From the cell containing the given text, extract its center point as [x, y] coordinate. 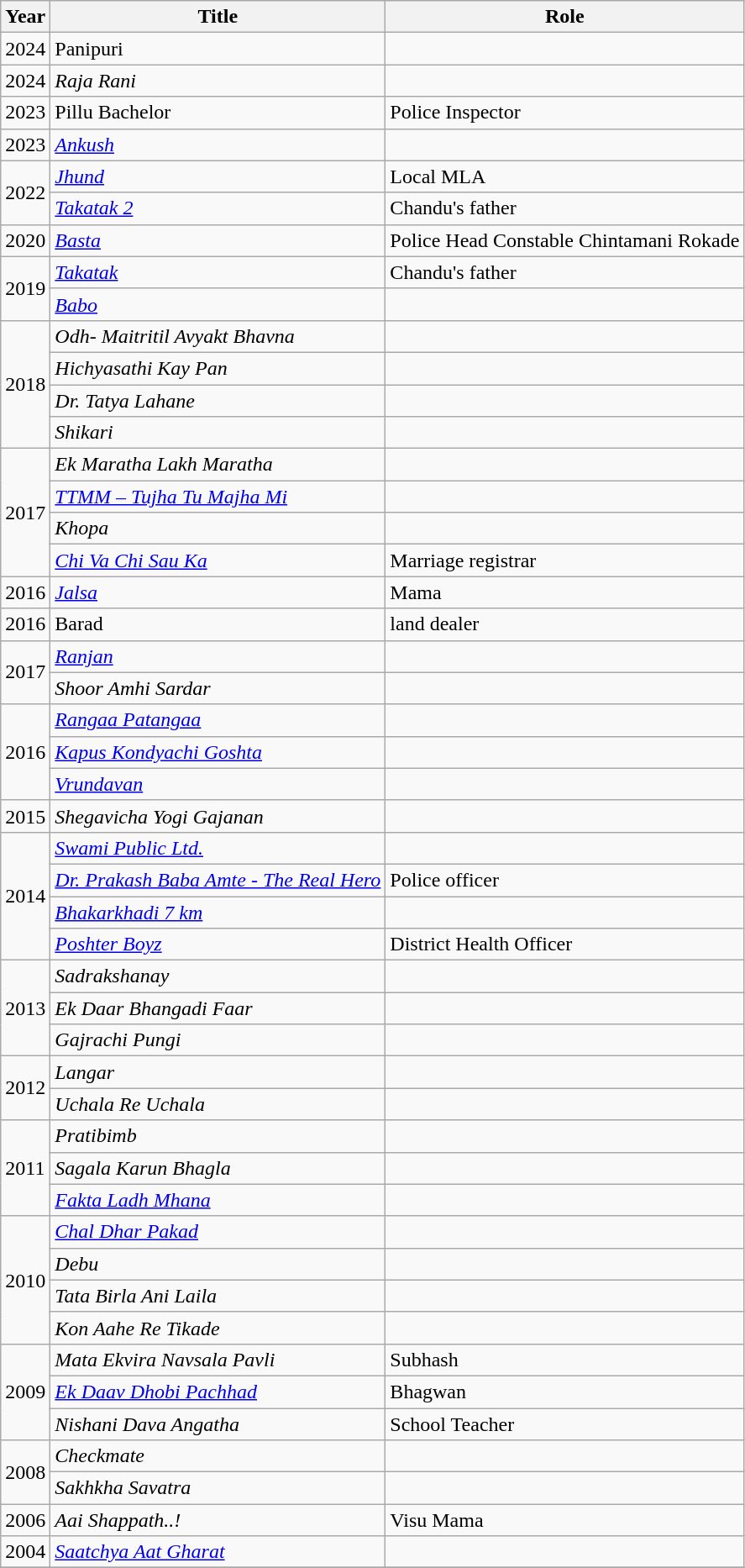
2019 [25, 288]
Bhagwan [564, 1392]
Ek Daar Bhangadi Faar [218, 1008]
Uchala Re Uchala [218, 1104]
Debu [218, 1264]
Ek Daav Dhobi Pachhad [218, 1392]
District Health Officer [564, 944]
Police Head Constable Chintamani Rokade [564, 240]
Sagala Karun Bhagla [218, 1168]
Year [25, 17]
Poshter Boyz [218, 944]
2006 [25, 1520]
land dealer [564, 624]
Kon Aahe Re Tikade [218, 1328]
Visu Mama [564, 1520]
2009 [25, 1392]
2020 [25, 240]
Swami Public Ltd. [218, 848]
2010 [25, 1280]
Ankush [218, 145]
Shoor Amhi Sardar [218, 688]
2011 [25, 1168]
Pillu Bachelor [218, 113]
Sakhkha Savatra [218, 1488]
Ek Maratha Lakh Maratha [218, 465]
Local MLA [564, 176]
Jhund [218, 176]
2004 [25, 1552]
Odh- Maitritil Avyakt Bhavna [218, 336]
Title [218, 17]
Sadrakshanay [218, 976]
Takatak 2 [218, 208]
Shikari [218, 433]
Marriage registrar [564, 560]
TTMM – Tujha Tu Majha Mi [218, 497]
Takatak [218, 272]
Bhakarkhadi 7 km [218, 912]
Police Inspector [564, 113]
Langar [218, 1072]
Aai Shappath..! [218, 1520]
Khopa [218, 529]
Police officer [564, 880]
Hichyasathi Kay Pan [218, 368]
Ranjan [218, 656]
2015 [25, 816]
Dr. Tatya Lahane [218, 401]
Tata Birla Ani Laila [218, 1296]
Rangaa Patangaa [218, 720]
Gajrachi Pungi [218, 1040]
Pratibimb [218, 1136]
Chal Dhar Pakad [218, 1232]
Kapus Kondyachi Goshta [218, 752]
Subhash [564, 1360]
Barad [218, 624]
Checkmate [218, 1456]
Mata Ekvira Navsala Pavli [218, 1360]
Jalsa [218, 592]
Chi Va Chi Sau Ka [218, 560]
Fakta Ladh Mhana [218, 1200]
Nishani Dava Angatha [218, 1424]
Basta [218, 240]
Mama [564, 592]
Saatchya Aat Gharat [218, 1552]
Vrundavan [218, 784]
Babo [218, 304]
2014 [25, 896]
2008 [25, 1472]
Panipuri [218, 49]
2018 [25, 384]
2012 [25, 1088]
2013 [25, 1008]
Dr. Prakash Baba Amte - The Real Hero [218, 880]
2022 [25, 192]
Raja Rani [218, 81]
School Teacher [564, 1424]
Role [564, 17]
Shegavicha Yogi Gajanan [218, 816]
